Search for the cell housing the specified text and yield its (x, y) center coordinate. 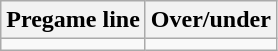
Over/under (210, 20)
Pregame line (74, 20)
